Determine the (x, y) coordinate at the center of the cell enclosing the given text.  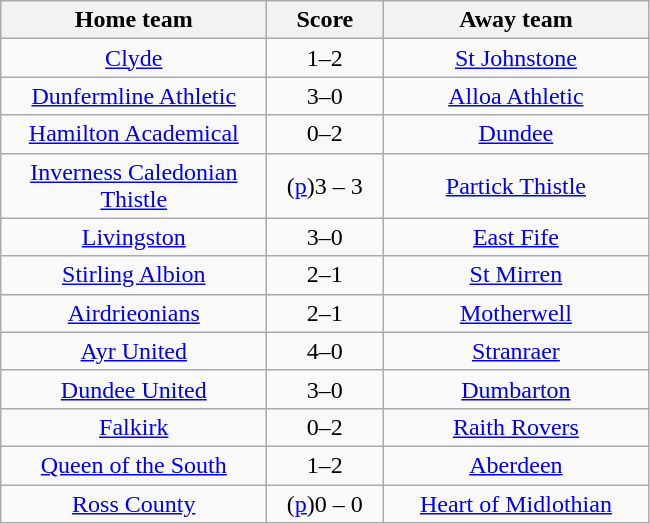
Airdrieonians (134, 313)
St Mirren (516, 275)
Heart of Midlothian (516, 503)
Dundee United (134, 389)
Inverness Caledonian Thistle (134, 186)
Dundee (516, 134)
Ross County (134, 503)
Aberdeen (516, 465)
Raith Rovers (516, 427)
Away team (516, 20)
Score (325, 20)
Alloa Athletic (516, 96)
St Johnstone (516, 58)
East Fife (516, 237)
Stranraer (516, 351)
Motherwell (516, 313)
Queen of the South (134, 465)
Stirling Albion (134, 275)
(p)3 – 3 (325, 186)
Home team (134, 20)
Hamilton Academical (134, 134)
(p)0 – 0 (325, 503)
Dumbarton (516, 389)
4–0 (325, 351)
Falkirk (134, 427)
Livingston (134, 237)
Clyde (134, 58)
Ayr United (134, 351)
Partick Thistle (516, 186)
Dunfermline Athletic (134, 96)
